Extract the [X, Y] coordinate from the center of the cell holding the provided text.  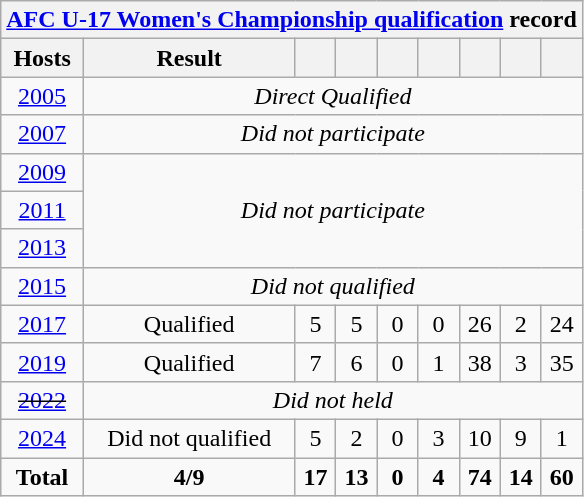
AFC U-17 Women's Championship qualification record [292, 20]
Direct Qualified [332, 96]
2022 [42, 400]
4 [438, 477]
2009 [42, 172]
2017 [42, 324]
2005 [42, 96]
38 [480, 362]
2015 [42, 286]
60 [562, 477]
6 [356, 362]
2024 [42, 438]
17 [316, 477]
2013 [42, 248]
13 [356, 477]
Result [189, 58]
2007 [42, 134]
14 [520, 477]
35 [562, 362]
2019 [42, 362]
10 [480, 438]
24 [562, 324]
Hosts [42, 58]
Total [42, 477]
Did not held [332, 400]
74 [480, 477]
26 [480, 324]
2011 [42, 210]
9 [520, 438]
7 [316, 362]
4/9 [189, 477]
